Find where the given text appears and provide that cell's center as (X, Y) coordinate. 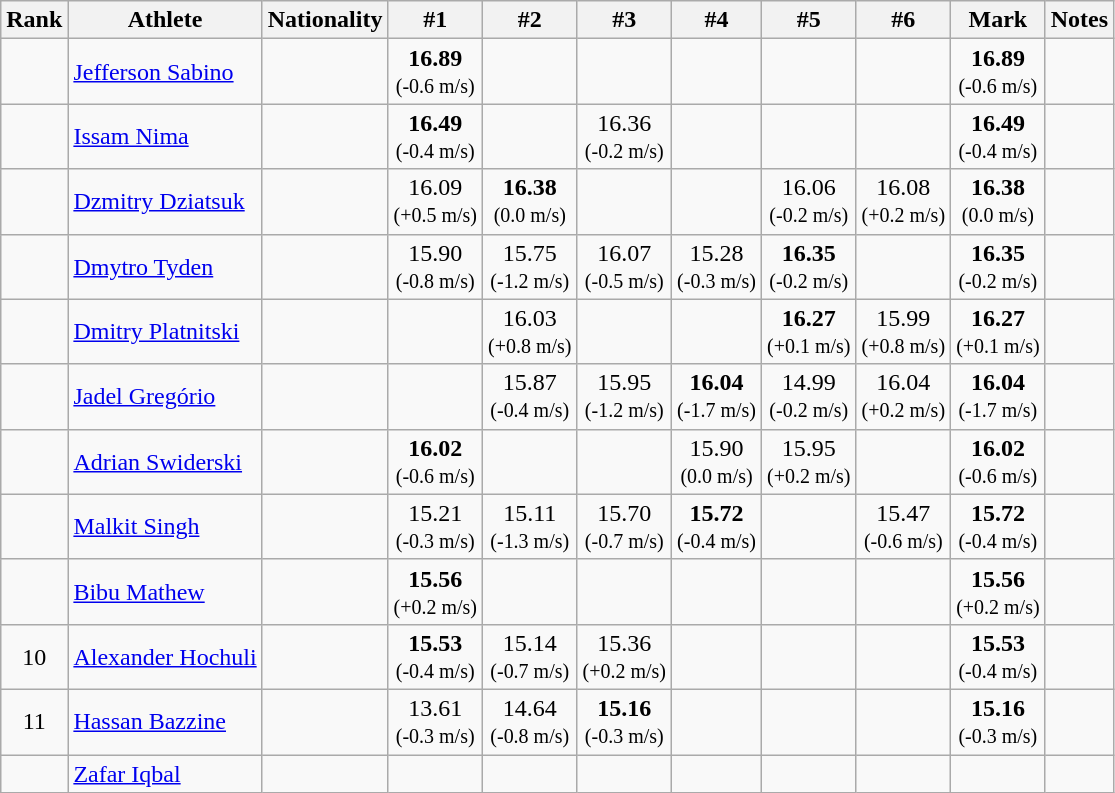
Nationality (325, 20)
Dmytro Tyden (165, 266)
15.95 (+0.2 m/s) (810, 462)
15.75 (-1.2 m/s) (530, 266)
#6 (904, 20)
11 (34, 722)
15.47 (-0.6 m/s) (904, 526)
16.36 (-0.2 m/s) (624, 136)
Jefferson Sabino (165, 72)
#5 (810, 20)
15.28 (-0.3 m/s) (717, 266)
#2 (530, 20)
15.87 (-0.4 m/s) (530, 396)
Alexander Hochuli (165, 656)
Malkit Singh (165, 526)
10 (34, 656)
Dmitry Platnitski (165, 332)
15.36 (+0.2 m/s) (624, 656)
Issam Nima (165, 136)
15.14 (-0.7 m/s) (530, 656)
16.06 (-0.2 m/s) (810, 202)
15.70 (-0.7 m/s) (624, 526)
#4 (717, 20)
Hassan Bazzine (165, 722)
16.09 (+0.5 m/s) (436, 202)
Notes (1079, 20)
Adrian Swiderski (165, 462)
16.08 (+0.2 m/s) (904, 202)
13.61 (-0.3 m/s) (436, 722)
14.64 (-0.8 m/s) (530, 722)
Athlete (165, 20)
#1 (436, 20)
16.07 (-0.5 m/s) (624, 266)
Dzmitry Dziatsuk (165, 202)
15.90 (-0.8 m/s) (436, 266)
15.90 (0.0 m/s) (717, 462)
15.21 (-0.3 m/s) (436, 526)
16.04 (+0.2 m/s) (904, 396)
#3 (624, 20)
15.99 (+0.8 m/s) (904, 332)
Jadel Gregório (165, 396)
Bibu Mathew (165, 592)
Rank (34, 20)
14.99 (-0.2 m/s) (810, 396)
15.11 (-1.3 m/s) (530, 526)
15.95 (-1.2 m/s) (624, 396)
Zafar Iqbal (165, 773)
Mark (998, 20)
16.03 (+0.8 m/s) (530, 332)
